Detect which cell encompasses the target text, then output its (x, y) center coordinate. 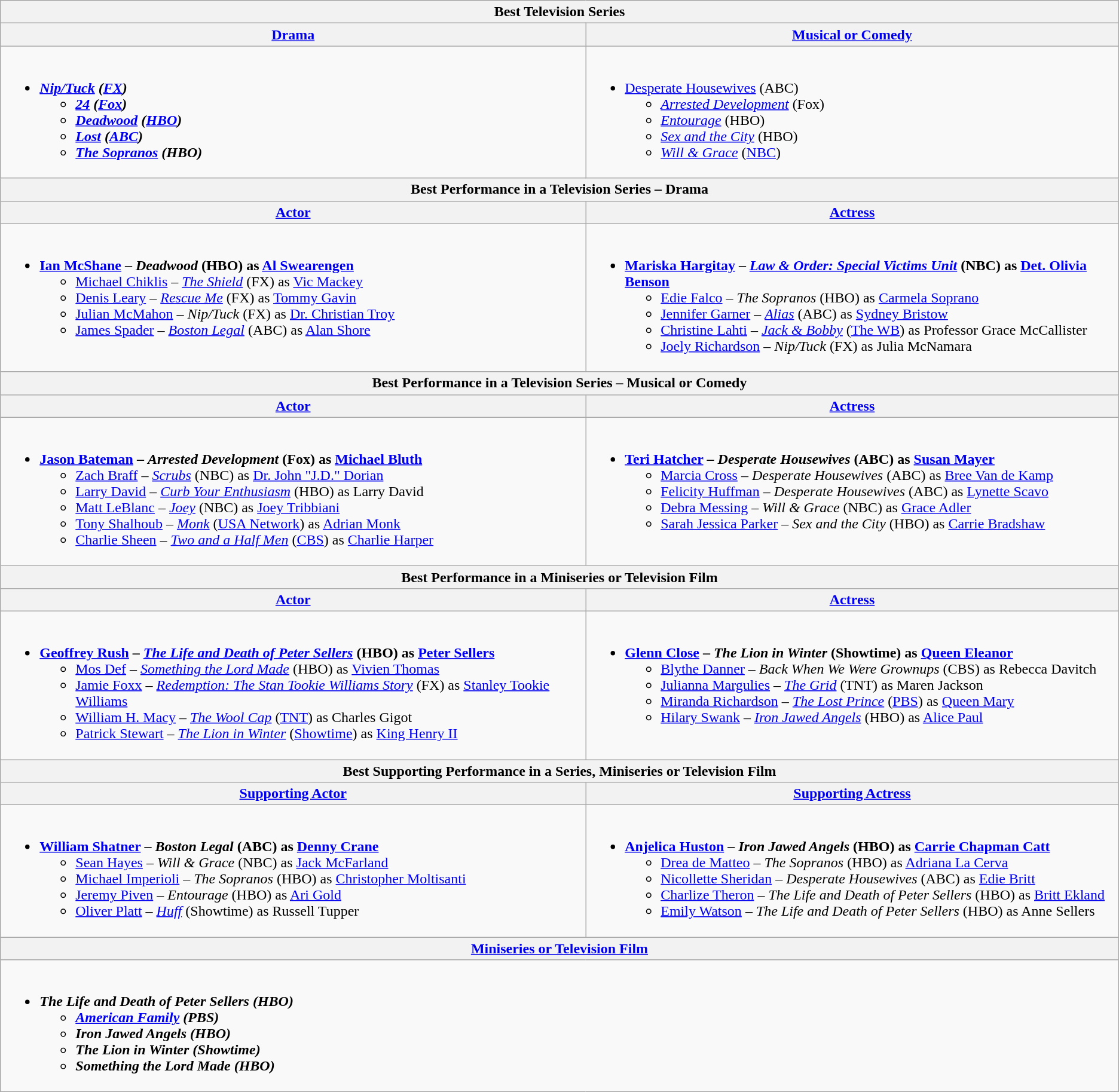
Best Supporting Performance in a Series, Miniseries or Television Film (559, 770)
Best Performance in a Miniseries or Television Film (559, 577)
Best Television Series (559, 12)
Desperate Housewives (ABC)Arrested Development (Fox)Entourage (HBO)Sex and the City (HBO)Will & Grace (NBC) (852, 112)
Drama (293, 35)
Supporting Actor (293, 794)
Miniseries or Television Film (559, 949)
Best Performance in a Television Series – Drama (559, 189)
Best Performance in a Television Series – Musical or Comedy (559, 383)
Supporting Actress (852, 794)
Nip/Tuck (FX)24 (Fox)Deadwood (HBO)Lost (ABC)The Sopranos (HBO) (293, 112)
The Life and Death of Peter Sellers (HBO)American Family (PBS)Iron Jawed Angels (HBO)The Lion in Winter (Showtime)Something the Lord Made (HBO) (559, 1026)
Musical or Comedy (852, 35)
